Capture the cell that displays the provided text and extract its [x, y] central coordinate. 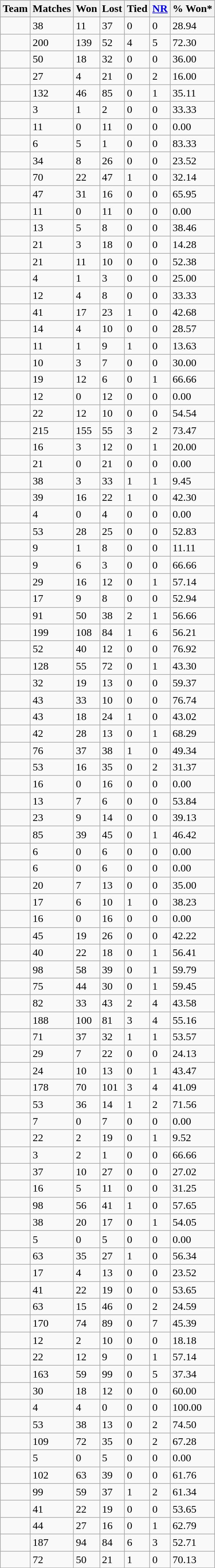
71 [52, 1037]
31 [87, 194]
82 [52, 1003]
55.16 [193, 1020]
56.41 [193, 952]
24.59 [193, 1307]
56.21 [193, 632]
36.00 [193, 59]
11.11 [193, 548]
56 [87, 1205]
94 [87, 1542]
170 [52, 1324]
28.94 [193, 26]
52.38 [193, 262]
15 [87, 1307]
62.79 [193, 1525]
132 [52, 93]
101 [112, 1088]
Team [15, 9]
42 [52, 733]
187 [52, 1542]
56.34 [193, 1256]
109 [52, 1441]
34 [52, 160]
Won [87, 9]
16.00 [193, 76]
43.02 [193, 716]
76 [52, 751]
74 [87, 1324]
91 [52, 616]
43.47 [193, 1071]
155 [87, 430]
58 [87, 969]
61.76 [193, 1475]
36 [87, 1104]
Lost [112, 9]
14.28 [193, 245]
41.09 [193, 1088]
42.68 [193, 312]
178 [52, 1088]
31.37 [193, 767]
24.13 [193, 1054]
Tied [137, 9]
43.30 [193, 666]
32.14 [193, 177]
Matches [52, 9]
65.95 [193, 194]
9.45 [193, 480]
35.11 [193, 93]
70.13 [193, 1559]
49.34 [193, 751]
89 [112, 1324]
199 [52, 632]
128 [52, 666]
215 [52, 430]
52.71 [193, 1542]
13.63 [193, 346]
% Won* [193, 9]
83.33 [193, 143]
31.25 [193, 1189]
76.92 [193, 649]
102 [52, 1475]
67.28 [193, 1441]
68.29 [193, 733]
200 [52, 43]
163 [52, 1374]
73.47 [193, 430]
43.58 [193, 1003]
60.00 [193, 1391]
25.00 [193, 279]
100.00 [193, 1408]
72.30 [193, 43]
9.52 [193, 1138]
38.23 [193, 902]
52.94 [193, 599]
59.37 [193, 683]
75 [52, 986]
54.54 [193, 413]
37.34 [193, 1374]
28.57 [193, 329]
54.05 [193, 1222]
61.34 [193, 1492]
42.22 [193, 936]
71.56 [193, 1104]
57.65 [193, 1205]
74.50 [193, 1425]
38.46 [193, 228]
35.00 [193, 885]
53.57 [193, 1037]
100 [87, 1020]
NR [160, 9]
76.74 [193, 700]
52.83 [193, 531]
18.18 [193, 1340]
108 [87, 632]
46.42 [193, 835]
139 [87, 43]
30.00 [193, 363]
56.66 [193, 616]
25 [112, 531]
59.79 [193, 969]
45.39 [193, 1324]
188 [52, 1020]
42.30 [193, 498]
20.00 [193, 447]
39.13 [193, 818]
59.45 [193, 986]
81 [112, 1020]
53.84 [193, 801]
27.02 [193, 1172]
